Detect which cell encompasses the target text, then output its (X, Y) center coordinate. 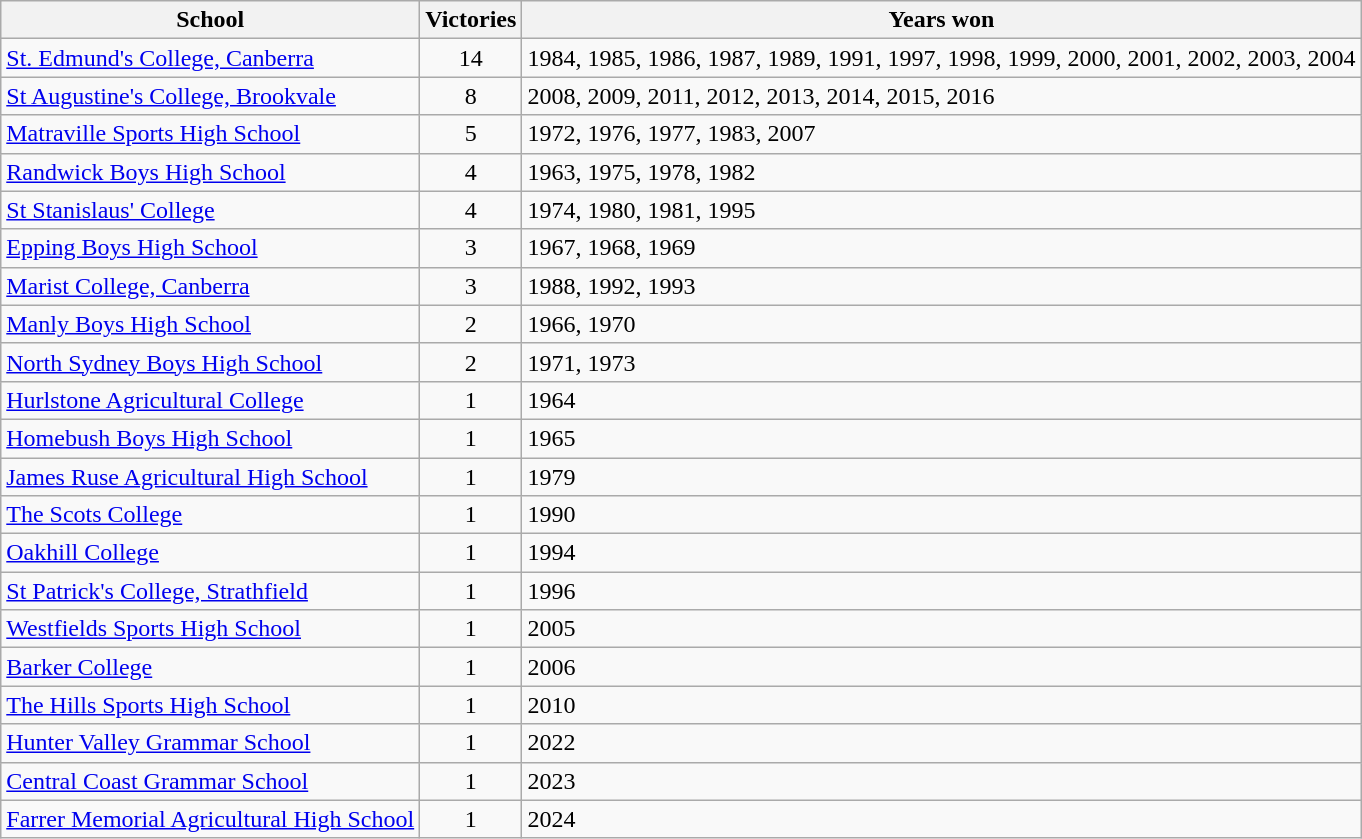
1974, 1980, 1981, 1995 (942, 210)
1979 (942, 477)
1996 (942, 591)
St Augustine's College, Brookvale (210, 96)
Barker College (210, 667)
James Ruse Agricultural High School (210, 477)
St Stanislaus' College (210, 210)
North Sydney Boys High School (210, 362)
Matraville Sports High School (210, 134)
5 (471, 134)
The Hills Sports High School (210, 705)
Homebush Boys High School (210, 438)
St Patrick's College, Strathfield (210, 591)
8 (471, 96)
14 (471, 58)
2008, 2009, 2011, 2012, 2013, 2014, 2015, 2016 (942, 96)
1994 (942, 553)
1988, 1992, 1993 (942, 286)
Westfields Sports High School (210, 629)
1972, 1976, 1977, 1983, 2007 (942, 134)
Farrer Memorial Agricultural High School (210, 819)
The Scots College (210, 515)
1984, 1985, 1986, 1987, 1989, 1991, 1997, 1998, 1999, 2000, 2001, 2002, 2003, 2004 (942, 58)
1967, 1968, 1969 (942, 248)
2010 (942, 705)
Manly Boys High School (210, 324)
Epping Boys High School (210, 248)
1964 (942, 400)
1966, 1970 (942, 324)
Years won (942, 20)
Randwick Boys High School (210, 172)
2006 (942, 667)
School (210, 20)
Hunter Valley Grammar School (210, 743)
1965 (942, 438)
Central Coast Grammar School (210, 781)
2005 (942, 629)
Victories (471, 20)
1963, 1975, 1978, 1982 (942, 172)
St. Edmund's College, Canberra (210, 58)
2024 (942, 819)
Marist College, Canberra (210, 286)
Hurlstone Agricultural College (210, 400)
1971, 1973 (942, 362)
2023 (942, 781)
Oakhill College (210, 553)
1990 (942, 515)
2022 (942, 743)
